Pinpoint the cell where the given text exists, returning its [X, Y] midpoint coordinate. 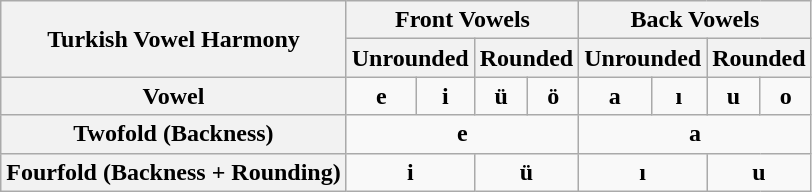
Front Vowels [462, 20]
Twofold (Backness) [174, 134]
Back Vowels [695, 20]
o [786, 96]
ö [554, 96]
Turkish Vowel Harmony [174, 39]
Vowel [174, 96]
Fourfold (Backness + Rounding) [174, 172]
